For the text-containing cell, return its midpoint in [X, Y] coordinate format. 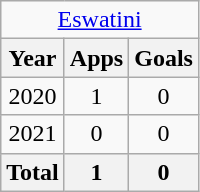
Goals [164, 58]
2021 [33, 134]
2020 [33, 96]
Eswatini [100, 20]
Apps [96, 58]
Total [33, 172]
Year [33, 58]
